Find where the given text appears and provide that cell's center as (x, y) coordinate. 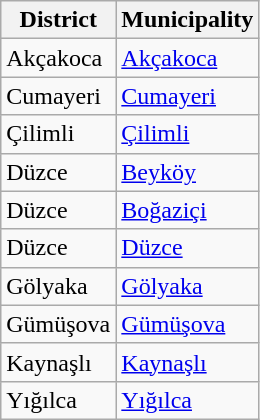
Municipality (188, 20)
Beyköy (188, 172)
Boğaziçi (188, 210)
District (58, 20)
